Detect which cell encompasses the target text, then output its [X, Y] center coordinate. 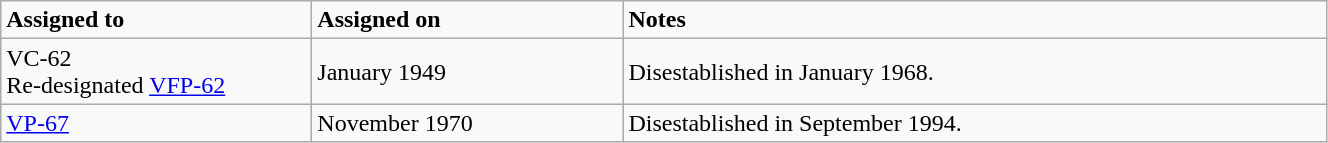
VC-62Re-designated VFP-62 [156, 72]
Disestablished in September 1994. [975, 123]
Assigned on [468, 20]
Disestablished in January 1968. [975, 72]
VP-67 [156, 123]
January 1949 [468, 72]
Notes [975, 20]
Assigned to [156, 20]
November 1970 [468, 123]
